Provide the [x, y] coordinate of the cell's center where the given text is located.  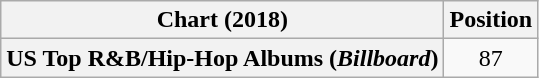
US Top R&B/Hip-Hop Albums (Billboard) [222, 58]
Chart (2018) [222, 20]
87 [491, 58]
Position [491, 20]
